Detect which cell encompasses the target text, then output its [X, Y] center coordinate. 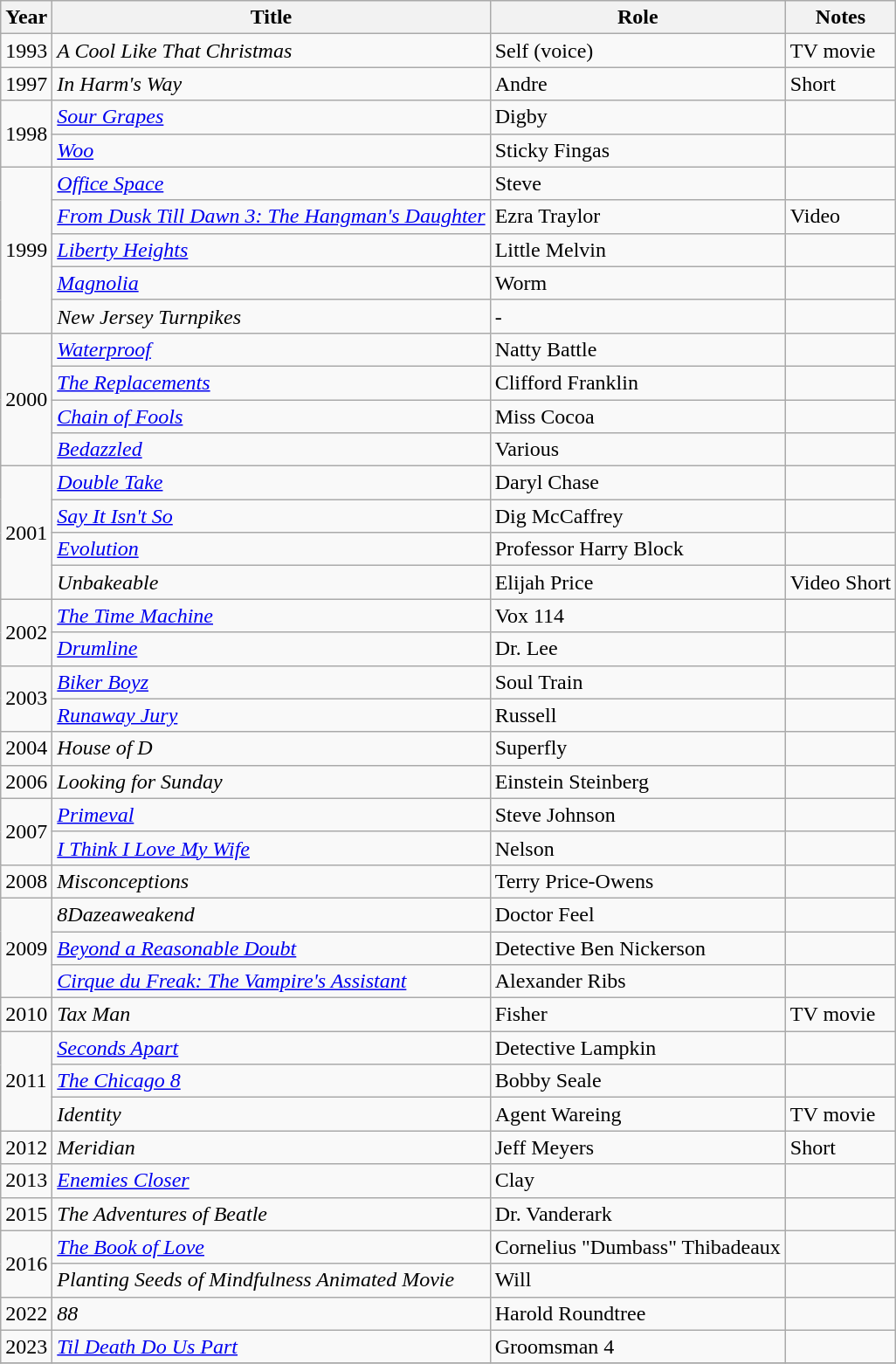
Identity [271, 1114]
Terry Price-Owens [638, 881]
Office Space [271, 183]
Digby [638, 117]
Runaway Jury [271, 715]
2011 [26, 1081]
Looking for Sunday [271, 782]
Andre [638, 84]
2015 [26, 1214]
Title [271, 17]
2008 [26, 881]
Vox 114 [638, 616]
The Chicago 8 [271, 1081]
Worm [638, 283]
Clifford Franklin [638, 382]
House of D [271, 748]
2016 [26, 1264]
1993 [26, 51]
2010 [26, 1015]
Drumline [271, 649]
Dr. Lee [638, 649]
Video [840, 217]
Steve Johnson [638, 815]
Evolution [271, 549]
2007 [26, 831]
Einstein Steinberg [638, 782]
The Book of Love [271, 1247]
Alexander Ribs [638, 982]
2000 [26, 399]
Dig McCaffrey [638, 516]
Miss Cocoa [638, 417]
Self (voice) [638, 51]
2006 [26, 782]
88 [271, 1313]
2012 [26, 1147]
Cornelius "Dumbass" Thibadeaux [638, 1247]
The Replacements [271, 382]
Various [638, 450]
8Dazeaweakend [271, 914]
2002 [26, 632]
I Think I Love My Wife [271, 848]
Little Melvin [638, 250]
Notes [840, 17]
Natty Battle [638, 349]
Doctor Feel [638, 914]
In Harm's Way [271, 84]
Detective Ben Nickerson [638, 947]
Planting Seeds of Mindfulness Animated Movie [271, 1280]
Biker Boyz [271, 682]
Cirque du Freak: The Vampire's Assistant [271, 982]
Year [26, 17]
Professor Harry Block [638, 549]
2004 [26, 748]
Meridian [271, 1147]
Misconceptions [271, 881]
Daryl Chase [638, 483]
Agent Wareing [638, 1114]
Double Take [271, 483]
Steve [638, 183]
Unbakeable [271, 582]
1997 [26, 84]
Til Death Do Us Part [271, 1347]
Jeff Meyers [638, 1147]
Chain of Fools [271, 417]
From Dusk Till Dawn 3: The Hangman's Daughter [271, 217]
Tax Man [271, 1015]
Enemies Closer [271, 1181]
Magnolia [271, 283]
Groomsman 4 [638, 1347]
Say It Isn't So [271, 516]
Russell [638, 715]
Sour Grapes [271, 117]
Clay [638, 1181]
Fisher [638, 1015]
2022 [26, 1313]
2009 [26, 947]
2013 [26, 1181]
1999 [26, 250]
Detective Lampkin [638, 1048]
Role [638, 17]
Liberty Heights [271, 250]
Primeval [271, 815]
Seconds Apart [271, 1048]
Will [638, 1280]
Ezra Traylor [638, 217]
Bobby Seale [638, 1081]
Harold Roundtree [638, 1313]
Waterproof [271, 349]
The Time Machine [271, 616]
Video Short [840, 582]
2001 [26, 533]
Superfly [638, 748]
Elijah Price [638, 582]
The Adventures of Beatle [271, 1214]
Beyond a Reasonable Doubt [271, 947]
1998 [26, 134]
Sticky Fingas [638, 150]
2003 [26, 699]
Soul Train [638, 682]
Bedazzled [271, 450]
Woo [271, 150]
Nelson [638, 848]
A Cool Like That Christmas [271, 51]
New Jersey Turnpikes [271, 316]
2023 [26, 1347]
Dr. Vanderark [638, 1214]
- [638, 316]
